Return the [X, Y] coordinate for the center point of the cell that contains the specified text.  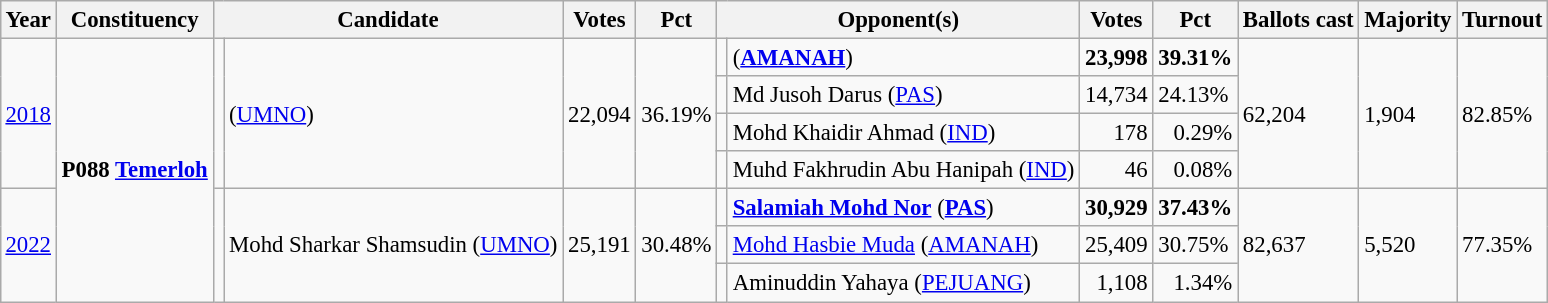
Year [28, 20]
2022 [28, 246]
P088 Temerloh [134, 170]
25,409 [1116, 245]
62,204 [1298, 113]
25,191 [600, 246]
37.43% [1196, 208]
(UMNO) [394, 113]
36.19% [676, 113]
Md Jusoh Darus (PAS) [903, 95]
2018 [28, 113]
22,094 [600, 113]
Muhd Fakhrudin Abu Hanipah (IND) [903, 170]
30.75% [1196, 245]
0.29% [1196, 133]
(AMANAH) [903, 57]
14,734 [1116, 95]
Constituency [134, 20]
1,904 [1408, 113]
Salamiah Mohd Nor (PAS) [903, 208]
Ballots cast [1298, 20]
Turnout [1502, 20]
1.34% [1196, 283]
1,108 [1116, 283]
77.35% [1502, 246]
Mohd Sharkar Shamsudin (UMNO) [394, 246]
30,929 [1116, 208]
Aminuddin Yahaya (PEJUANG) [903, 283]
5,520 [1408, 246]
39.31% [1196, 57]
Mohd Hasbie Muda (AMANAH) [903, 245]
82.85% [1502, 113]
46 [1116, 170]
Mohd Khaidir Ahmad (IND) [903, 133]
Majority [1408, 20]
Candidate [388, 20]
Opponent(s) [898, 20]
178 [1116, 133]
30.48% [676, 246]
23,998 [1116, 57]
0.08% [1196, 170]
24.13% [1196, 95]
82,637 [1298, 246]
